Identify which cell holds the provided text, then report its (X, Y) central coordinate. 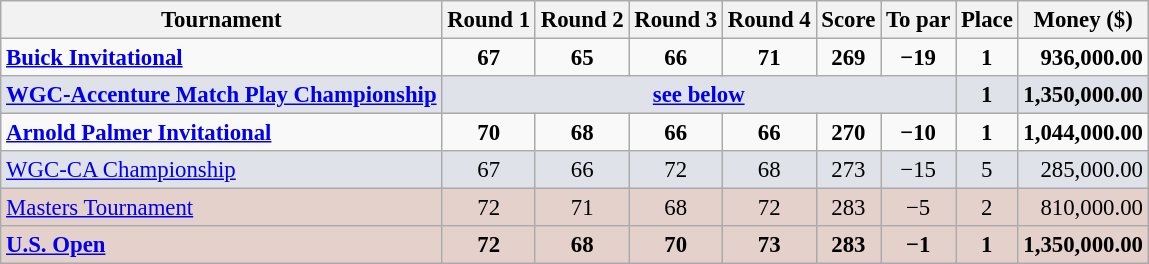
Round 3 (676, 20)
Buick Invitational (222, 58)
65 (582, 58)
WGC-CA Championship (222, 170)
Round 4 (769, 20)
see below (699, 95)
−5 (918, 208)
273 (848, 170)
73 (769, 245)
U.S. Open (222, 245)
−15 (918, 170)
−19 (918, 58)
269 (848, 58)
WGC-Accenture Match Play Championship (222, 95)
936,000.00 (1083, 58)
Masters Tournament (222, 208)
−10 (918, 133)
Place (987, 20)
2 (987, 208)
−1 (918, 245)
Round 2 (582, 20)
Score (848, 20)
5 (987, 170)
Arnold Palmer Invitational (222, 133)
Round 1 (489, 20)
Tournament (222, 20)
To par (918, 20)
810,000.00 (1083, 208)
270 (848, 133)
Money ($) (1083, 20)
285,000.00 (1083, 170)
1,044,000.00 (1083, 133)
